Pinpoint the cell where the given text exists, returning its [x, y] midpoint coordinate. 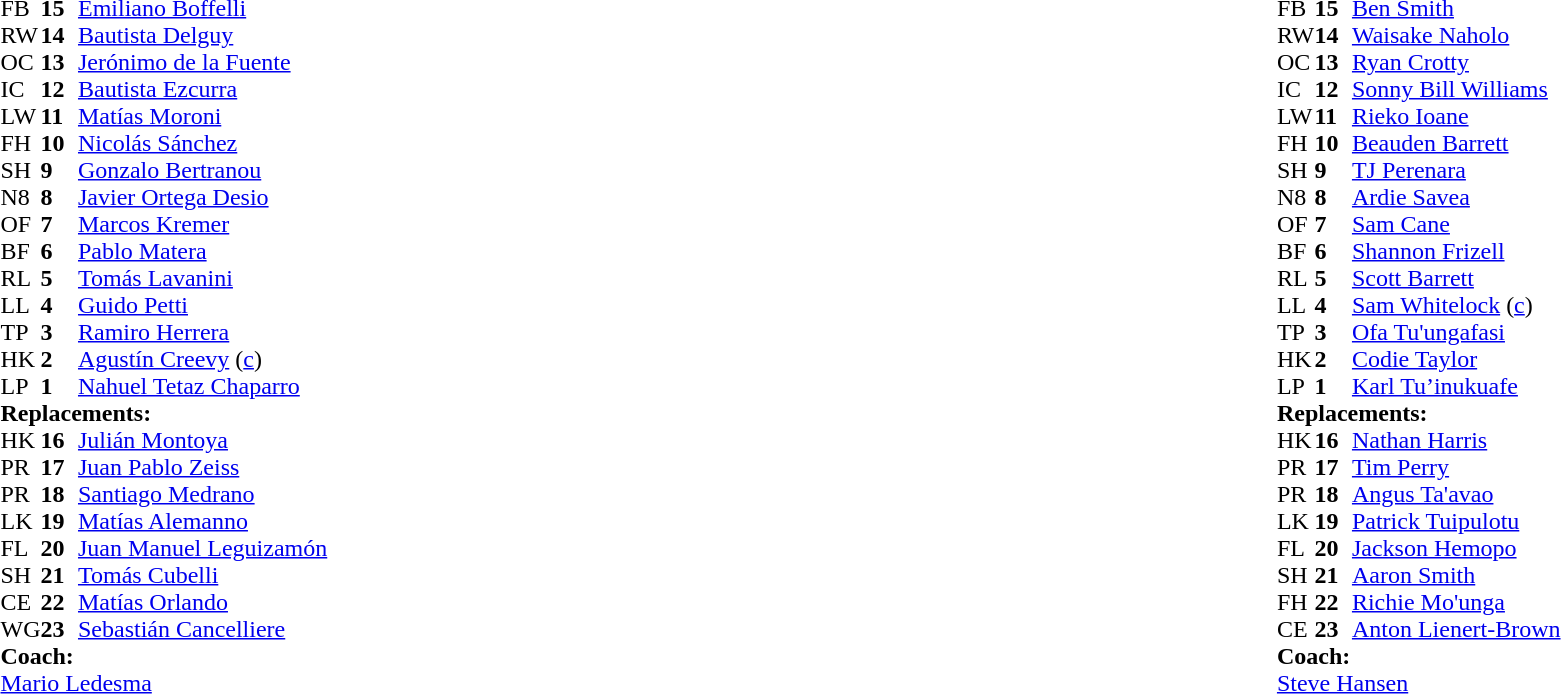
Ramiro Herrera [202, 332]
Ardie Savea [1456, 198]
Jerónimo de la Fuente [202, 62]
Nathan Harris [1456, 440]
Gonzalo Bertranou [202, 170]
Angus Ta'avao [1456, 494]
Juan Pablo Zeiss [202, 468]
Sonny Bill Williams [1456, 90]
Waisake Naholo [1456, 36]
Sam Whitelock (c) [1456, 306]
Scott Barrett [1456, 278]
Shannon Frizell [1456, 252]
Agustín Creevy (c) [202, 360]
Matías Moroni [202, 116]
Anton Lienert-Brown [1456, 630]
Sebastián Cancelliere [202, 630]
Jackson Hemopo [1456, 548]
Ofa Tu'ungafasi [1456, 332]
Marcos Kremer [202, 224]
Guido Petti [202, 306]
Rieko Ioane [1456, 116]
Santiago Medrano [202, 494]
Julián Montoya [202, 440]
Bautista Delguy [202, 36]
Codie Taylor [1456, 360]
Javier Ortega Desio [202, 198]
Tomás Cubelli [202, 576]
Ryan Crotty [1456, 62]
Karl Tu’inukuafe [1456, 386]
Nahuel Tetaz Chaparro [202, 386]
WG [20, 630]
Juan Manuel Leguizamón [202, 548]
Matías Orlando [202, 602]
Bautista Ezcurra [202, 90]
Beauden Barrett [1456, 144]
Nicolás Sánchez [202, 144]
Matías Alemanno [202, 522]
Richie Mo'unga [1456, 602]
Patrick Tuipulotu [1456, 522]
Sam Cane [1456, 224]
TJ Perenara [1456, 170]
Pablo Matera [202, 252]
Aaron Smith [1456, 576]
Tim Perry [1456, 468]
Tomás Lavanini [202, 278]
